Detect which cell encompasses the target text, then output its (x, y) center coordinate. 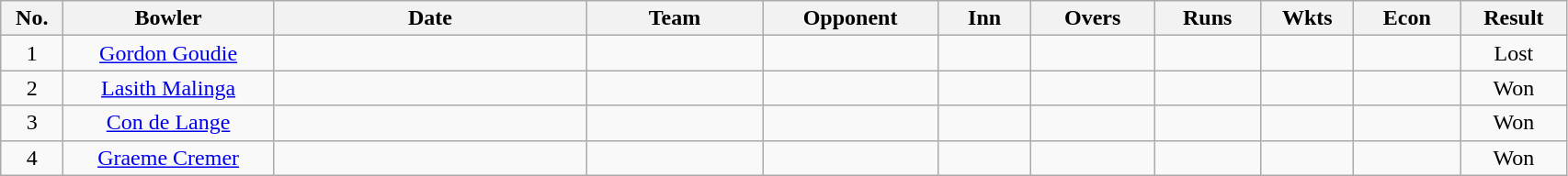
Gordon Goudie (169, 53)
Lasith Malinga (169, 88)
Team (675, 18)
Wkts (1307, 18)
1 (32, 53)
Date (430, 18)
Opponent (851, 18)
Bowler (169, 18)
Overs (1093, 18)
2 (32, 88)
Inn (985, 18)
Result (1514, 18)
3 (32, 123)
Graeme Cremer (169, 158)
Runs (1208, 18)
Econ (1407, 18)
No. (32, 18)
Con de Lange (169, 123)
Lost (1514, 53)
4 (32, 158)
